Provide the (X, Y) coordinate of the cell's center where the given text is located.  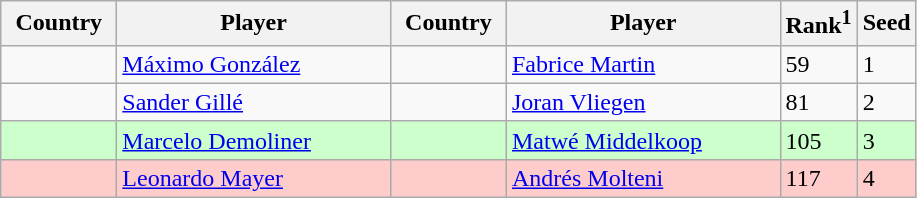
Marcelo Demoliner (254, 140)
4 (886, 178)
3 (886, 140)
Fabrice Martin (643, 64)
Sander Gillé (254, 102)
Leonardo Mayer (254, 178)
Seed (886, 24)
Matwé Middelkoop (643, 140)
59 (818, 64)
Joran Vliegen (643, 102)
Máximo González (254, 64)
81 (818, 102)
1 (886, 64)
2 (886, 102)
Rank1 (818, 24)
117 (818, 178)
Andrés Molteni (643, 178)
105 (818, 140)
